Return [x, y] of the center of cell containing provided text 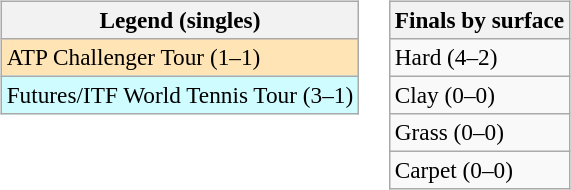
Carpet (0–0) [479, 171]
Clay (0–0) [479, 95]
Futures/ITF World Tennis Tour (3–1) [180, 95]
ATP Challenger Tour (1–1) [180, 57]
Hard (4–2) [479, 57]
Legend (singles) [180, 20]
Finals by surface [479, 20]
Grass (0–0) [479, 133]
